From the cell containing the given text, extract its center point as (x, y) coordinate. 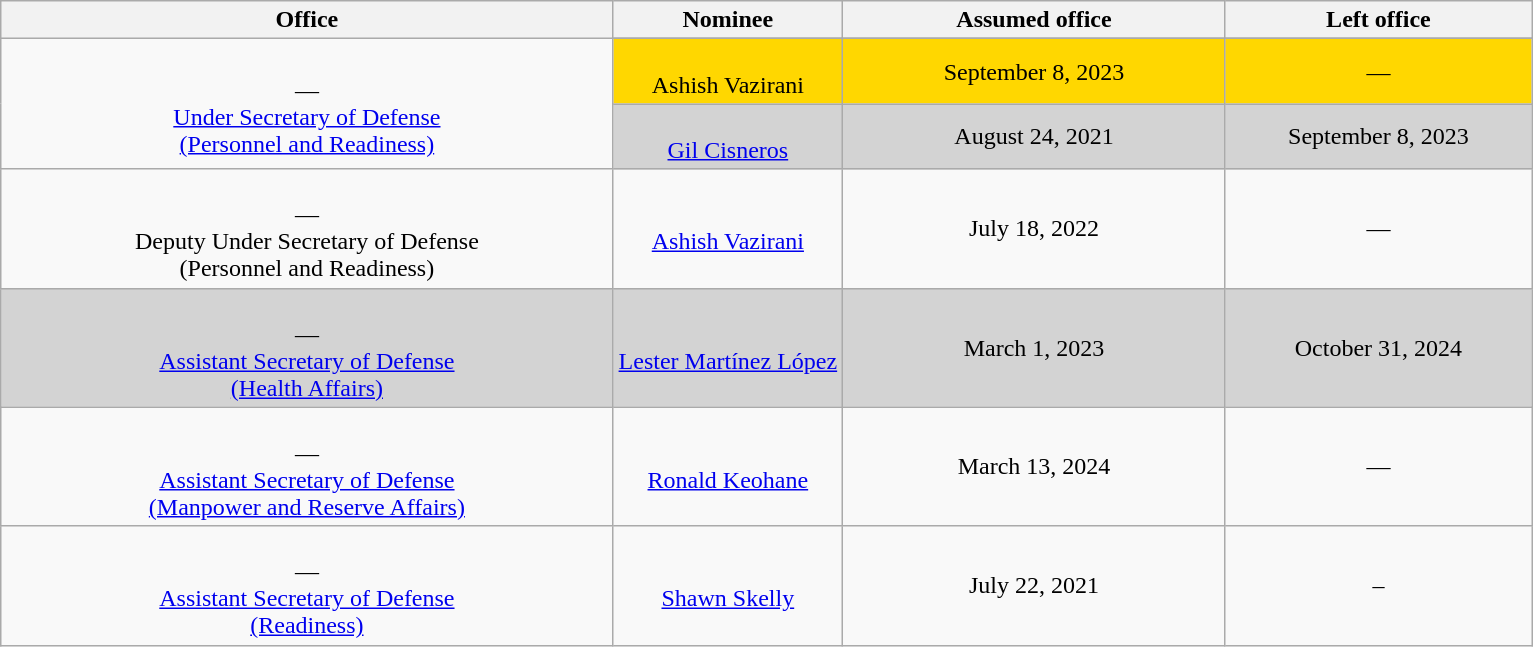
—Assistant Secretary of Defense(Health Affairs) (307, 348)
Office (307, 20)
—Deputy Under Secretary of Defense(Personnel and Readiness) (307, 228)
—Assistant Secretary of Defense(Readiness) (307, 586)
Lester Martínez López (728, 348)
July 22, 2021 (1034, 586)
August 24, 2021 (1034, 136)
Gil Cisneros (728, 136)
—Under Secretary of Defense(Personnel and Readiness) (307, 104)
March 1, 2023 (1034, 348)
March 13, 2024 (1034, 466)
July 18, 2022 (1034, 228)
Nominee (728, 20)
—Assistant Secretary of Defense(Manpower and Reserve Affairs) (307, 466)
– (1378, 586)
Shawn Skelly (728, 586)
Assumed office (1034, 20)
Ronald Keohane (728, 466)
Left office (1378, 20)
October 31, 2024 (1378, 348)
